Pinpoint the cell where the given text exists, returning its [X, Y] midpoint coordinate. 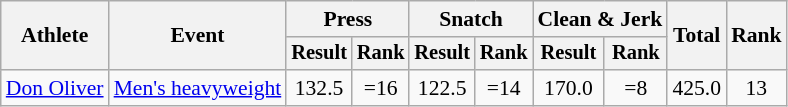
425.0 [696, 88]
Clean & Jerk [600, 19]
=8 [636, 88]
Event [198, 36]
122.5 [442, 88]
Total [696, 36]
=16 [381, 88]
132.5 [319, 88]
Athlete [55, 36]
Press [348, 19]
Don Oliver [55, 88]
Men's heavyweight [198, 88]
170.0 [569, 88]
Snatch [470, 19]
13 [756, 88]
=14 [504, 88]
